From the cell containing the given text, extract its center point as [x, y] coordinate. 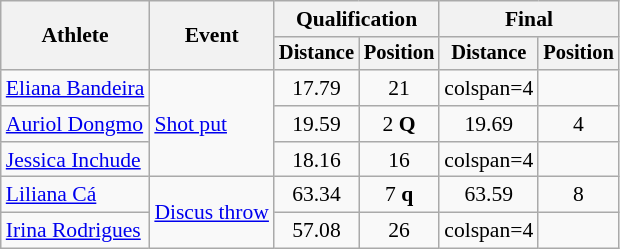
Discus throw [212, 212]
26 [399, 231]
Irina Rodrigues [76, 231]
21 [399, 88]
Event [212, 36]
2 Q [399, 124]
57.08 [316, 231]
19.69 [488, 124]
Athlete [76, 36]
7 q [399, 195]
4 [578, 124]
Jessica Inchude [76, 160]
63.34 [316, 195]
Eliana Bandeira [76, 88]
Auriol Dongmo [76, 124]
Liliana Cá [76, 195]
17.79 [316, 88]
Shot put [212, 124]
63.59 [488, 195]
8 [578, 195]
Qualification [356, 19]
Final [528, 19]
18.16 [316, 160]
19.59 [316, 124]
16 [399, 160]
